Extract the [X, Y] coordinate from the center of the cell holding the provided text.  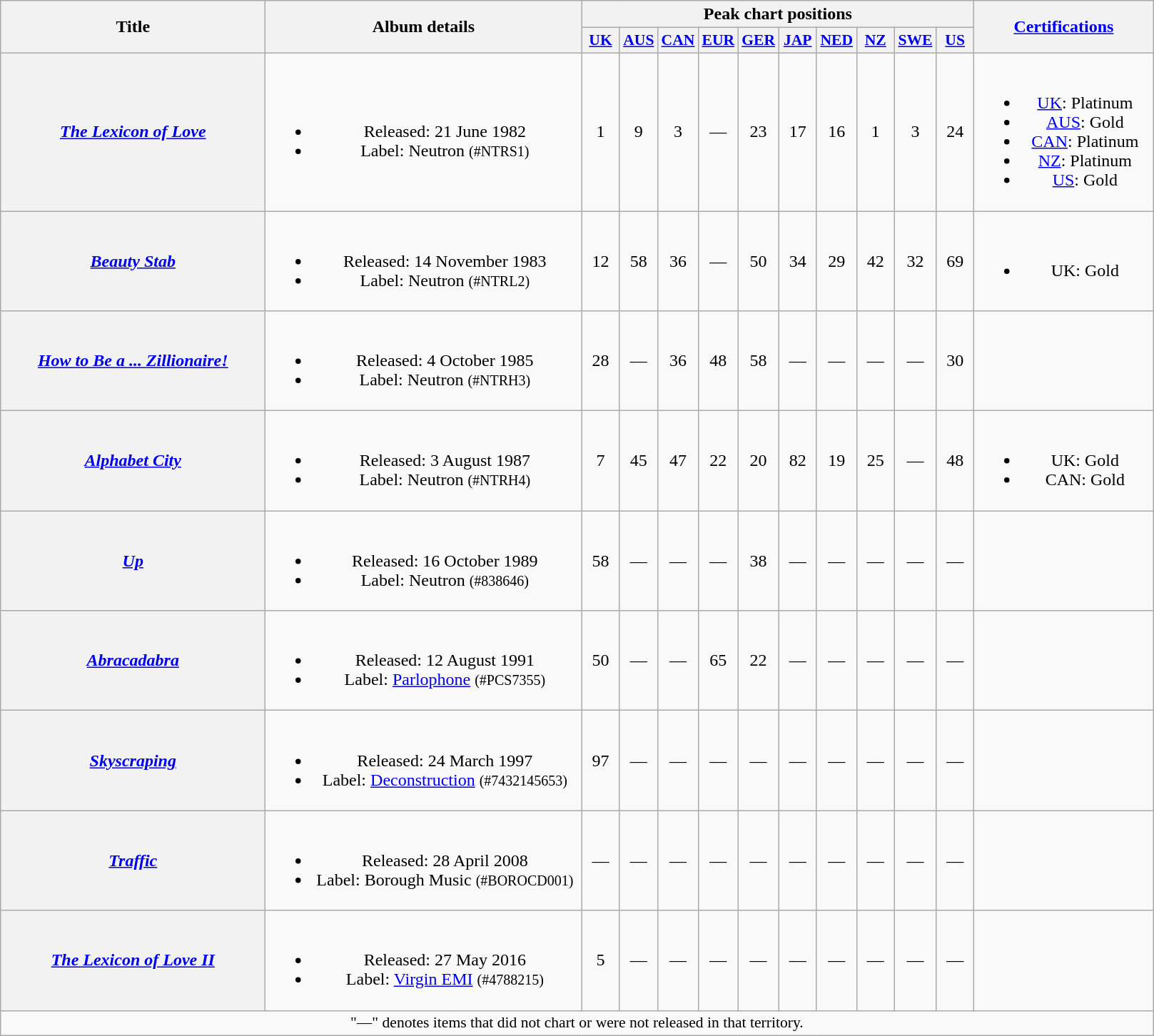
Certifications [1063, 27]
9 [638, 131]
UK: GoldCAN: Gold [1063, 461]
69 [955, 261]
Released: 14 November 1983Label: Neutron (#NTRL2) [424, 261]
The Lexicon of Love II [133, 960]
24 [955, 131]
20 [758, 461]
SWE [915, 41]
EUR [718, 41]
34 [798, 261]
Released: 16 October 1989Label: Neutron (#838646) [424, 561]
Alphabet City [133, 461]
25 [875, 461]
Peak chart positions [778, 14]
Released: 28 April 2008Label: Borough Music (#BOROCD001) [424, 860]
Released: 21 June 1982Label: Neutron (#NTRS1) [424, 131]
82 [798, 461]
UK: PlatinumAUS: GoldCAN: PlatinumNZ: PlatinumUS: Gold [1063, 131]
28 [601, 361]
NZ [875, 41]
AUS [638, 41]
65 [718, 661]
19 [836, 461]
17 [798, 131]
Released: 12 August 1991Label: Parlophone (#PCS7355) [424, 661]
Released: 27 May 2016Label: Virgin EMI (#4788215) [424, 960]
UK: Gold [1063, 261]
16 [836, 131]
12 [601, 261]
47 [678, 461]
Album details [424, 27]
GER [758, 41]
30 [955, 361]
45 [638, 461]
NED [836, 41]
UK [601, 41]
How to Be a ... Zillionaire! [133, 361]
JAP [798, 41]
Up [133, 561]
42 [875, 261]
23 [758, 131]
97 [601, 761]
Traffic [133, 860]
Released: 24 March 1997Label: Deconstruction (#7432145653) [424, 761]
The Lexicon of Love [133, 131]
Released: 4 October 1985Label: Neutron (#NTRH3) [424, 361]
29 [836, 261]
Skyscraping [133, 761]
38 [758, 561]
Beauty Stab [133, 261]
32 [915, 261]
7 [601, 461]
5 [601, 960]
Released: 3 August 1987Label: Neutron (#NTRH4) [424, 461]
"—" denotes items that did not chart or were not released in that territory. [577, 1023]
Abracadabra [133, 661]
US [955, 41]
CAN [678, 41]
Title [133, 27]
